Detect which cell encompasses the target text, then output its (X, Y) center coordinate. 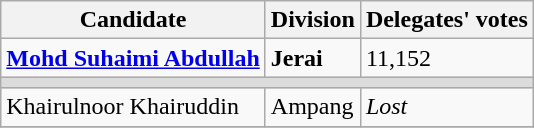
Delegates' votes (446, 20)
Candidate (134, 20)
11,152 (446, 58)
Ampang (312, 107)
Jerai (312, 58)
Mohd Suhaimi Abdullah (134, 58)
Division (312, 20)
Khairulnoor Khairuddin (134, 107)
Lost (446, 107)
